Identify which cell holds the provided text, then report its [X, Y] central coordinate. 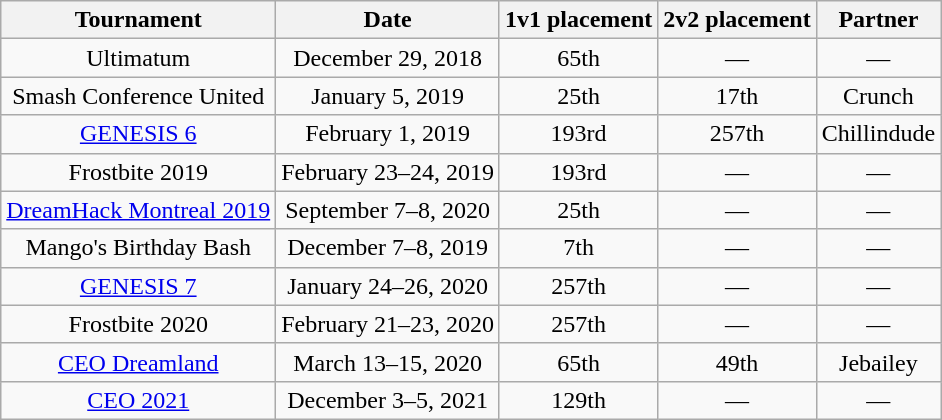
Partner [878, 20]
Ultimatum [138, 58]
September 7–8, 2020 [388, 210]
17th [737, 96]
February 23–24, 2019 [388, 172]
Frostbite 2019 [138, 172]
Date [388, 20]
Mango's Birthday Bash [138, 248]
CEO Dreamland [138, 362]
December 7–8, 2019 [388, 248]
January 5, 2019 [388, 96]
GENESIS 7 [138, 286]
49th [737, 362]
Chillindude [878, 134]
January 24–26, 2020 [388, 286]
March 13–15, 2020 [388, 362]
GENESIS 6 [138, 134]
February 21–23, 2020 [388, 324]
December 3–5, 2021 [388, 400]
Crunch [878, 96]
129th [578, 400]
DreamHack Montreal 2019 [138, 210]
Jebailey [878, 362]
Frostbite 2020 [138, 324]
December 29, 2018 [388, 58]
1v1 placement [578, 20]
2v2 placement [737, 20]
7th [578, 248]
February 1, 2019 [388, 134]
Tournament [138, 20]
Smash Conference United [138, 96]
CEO 2021 [138, 400]
